Capture the cell that displays the provided text and extract its (X, Y) central coordinate. 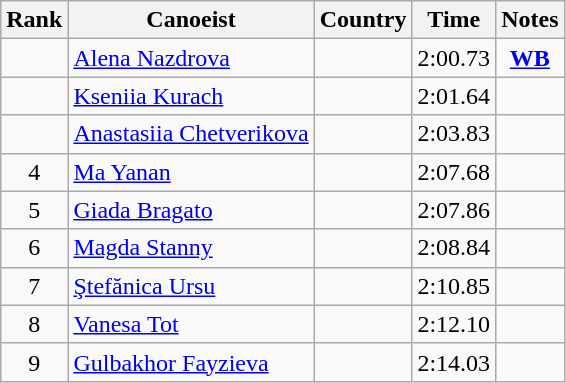
Rank (34, 20)
5 (34, 210)
2:01.64 (454, 96)
7 (34, 286)
9 (34, 362)
4 (34, 172)
2:14.03 (454, 362)
6 (34, 248)
Gulbakhor Fayzieva (191, 362)
Ma Yanan (191, 172)
Magda Stanny (191, 248)
8 (34, 324)
Country (363, 20)
Kseniia Kurach (191, 96)
Giada Bragato (191, 210)
2:12.10 (454, 324)
WB (530, 58)
2:07.86 (454, 210)
Ştefănica Ursu (191, 286)
2:08.84 (454, 248)
2:00.73 (454, 58)
Alena Nazdrova (191, 58)
2:10.85 (454, 286)
Vanesa Tot (191, 324)
Time (454, 20)
Notes (530, 20)
2:07.68 (454, 172)
Canoeist (191, 20)
Anastasiia Chetverikova (191, 134)
2:03.83 (454, 134)
